Pinpoint the cell where the given text exists, returning its (x, y) midpoint coordinate. 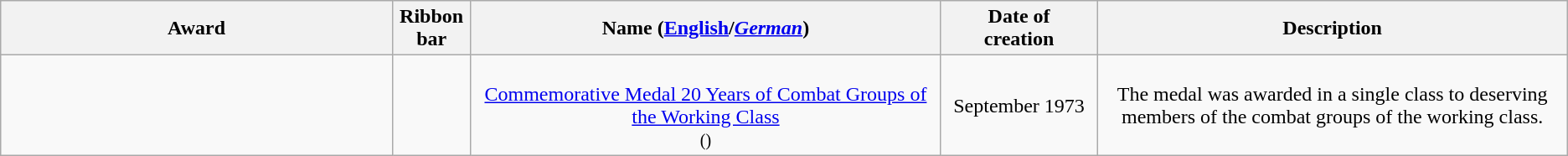
Commemorative Medal 20 Years of Combat Groups of the Working Class() (705, 106)
Description (1332, 29)
Award (197, 29)
September 1973 (1019, 106)
Ribbonbar (431, 29)
The medal was awarded in a single class to deserving members of the combat groups of the working class. (1332, 106)
Name (English/German) (705, 29)
Date ofcreation (1019, 29)
